Search for the cell housing the specified text and yield its (x, y) center coordinate. 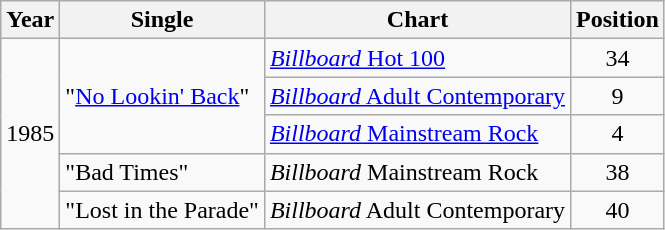
Billboard Hot 100 (417, 58)
Chart (417, 20)
4 (618, 134)
"No Lookin' Back" (162, 96)
"Lost in the Parade" (162, 210)
Position (618, 20)
40 (618, 210)
1985 (30, 134)
9 (618, 96)
Year (30, 20)
"Bad Times" (162, 172)
Single (162, 20)
38 (618, 172)
34 (618, 58)
